For the text-containing cell, return its midpoint in [X, Y] coordinate format. 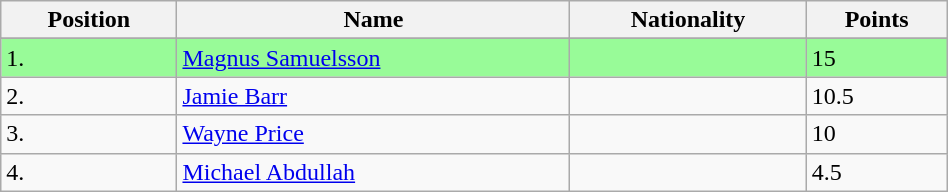
2. [89, 96]
Position [89, 20]
Nationality [688, 20]
10 [876, 134]
3. [89, 134]
Jamie Barr [374, 96]
Points [876, 20]
4.5 [876, 172]
4. [89, 172]
1. [89, 58]
15 [876, 58]
Michael Abdullah [374, 172]
Magnus Samuelsson [374, 58]
Wayne Price [374, 134]
10.5 [876, 96]
Name [374, 20]
